Locate the cell with the specified text and output its [x, y] center coordinate. 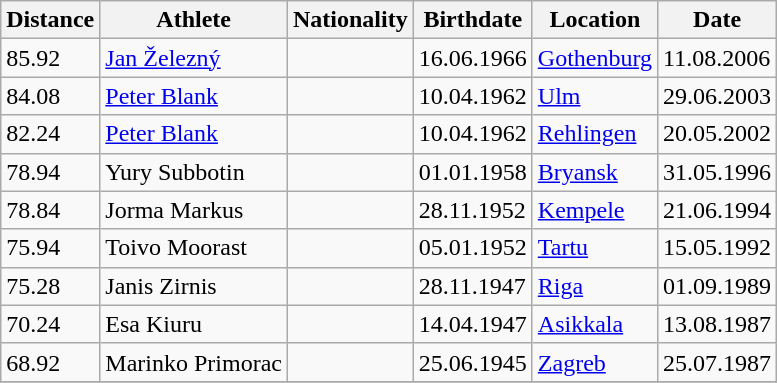
29.06.2003 [718, 96]
14.04.1947 [472, 324]
82.24 [50, 134]
28.11.1952 [472, 210]
Yury Subbotin [194, 172]
Asikkala [594, 324]
25.06.1945 [472, 362]
31.05.1996 [718, 172]
Toivo Moorast [194, 248]
Bryansk [594, 172]
28.11.1947 [472, 286]
Kempele [594, 210]
68.92 [50, 362]
70.24 [50, 324]
25.07.1987 [718, 362]
Gothenburg [594, 58]
Birthdate [472, 20]
20.05.2002 [718, 134]
01.09.1989 [718, 286]
Rehlingen [594, 134]
Distance [50, 20]
Nationality [350, 20]
Tartu [594, 248]
78.84 [50, 210]
85.92 [50, 58]
Zagreb [594, 362]
13.08.1987 [718, 324]
Riga [594, 286]
75.94 [50, 248]
Janis Zirnis [194, 286]
84.08 [50, 96]
16.06.1966 [472, 58]
Location [594, 20]
Ulm [594, 96]
Date [718, 20]
Jorma Markus [194, 210]
Athlete [194, 20]
Esa Kiuru [194, 324]
75.28 [50, 286]
15.05.1992 [718, 248]
01.01.1958 [472, 172]
11.08.2006 [718, 58]
Marinko Primorac [194, 362]
05.01.1952 [472, 248]
Jan Železný [194, 58]
21.06.1994 [718, 210]
78.94 [50, 172]
